Return (X, Y) of the center of cell containing provided text 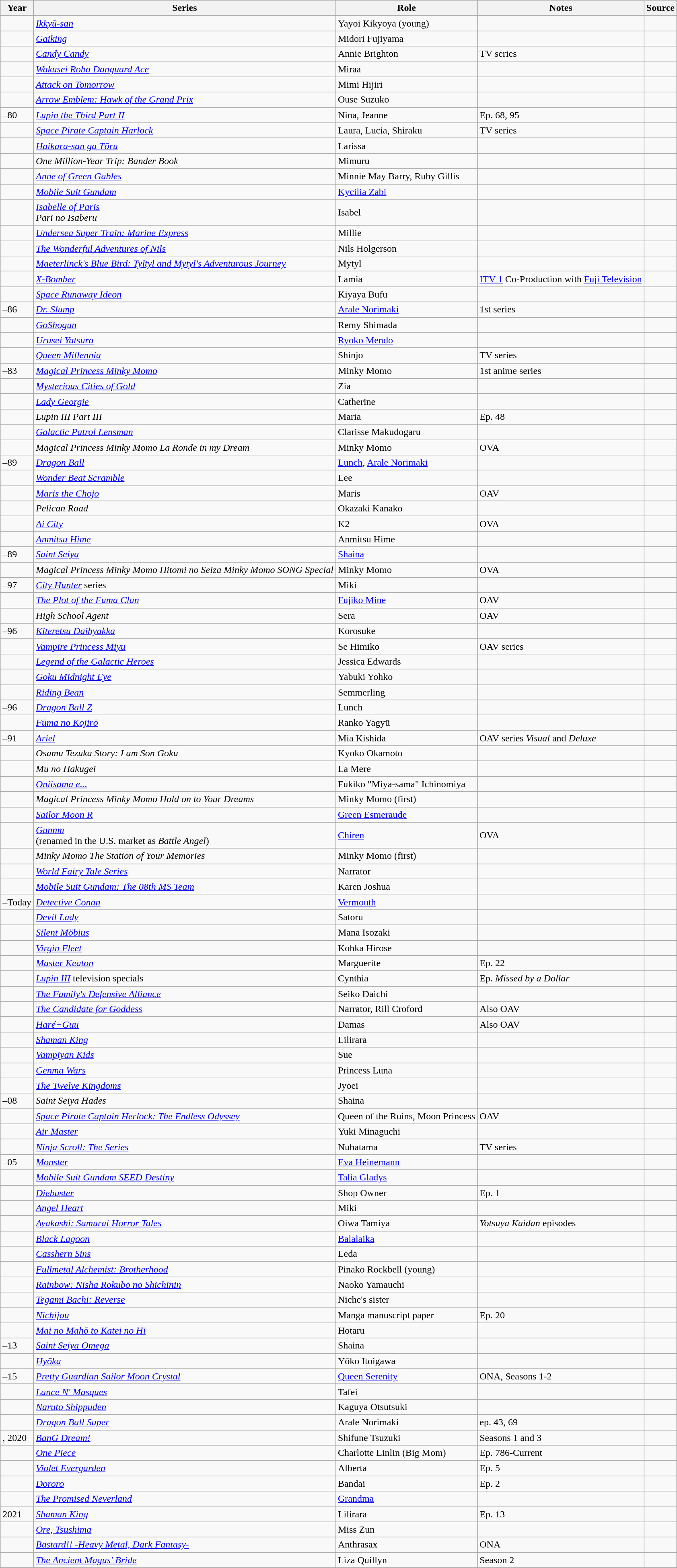
Chiren (406, 835)
Magical Princess Minky Momo Hold on to Your Dreams (184, 799)
Lady Georgie (184, 401)
Lupin III Part III (184, 417)
Mimuru (406, 161)
Princess Luna (406, 1070)
Space Pirate Captain Herlock: The Endless Odyssey (184, 1116)
Season 2 (561, 1560)
Green Esmeraude (406, 815)
Ep. 5 (561, 1468)
High School Agent (184, 616)
–15 (17, 1376)
Seasons 1 and 3 (561, 1437)
Maris (406, 493)
Vermouth (406, 902)
The Promised Neverland (184, 1499)
Fujiko Mine (406, 600)
Semmerling (406, 692)
Clarisse Makudogaru (406, 432)
Se Himiko (406, 646)
Vampiyan Kids (184, 1055)
Maeterlinck's Blue Bird: Tyltyl and Mytyl's Adventurous Journey (184, 264)
Shifune Tsuzuki (406, 1437)
Lamia (406, 279)
Nils Holgerson (406, 248)
Magical Princess Minky Momo (184, 371)
Ep. 20 (561, 1315)
Millie (406, 233)
Detective Conan (184, 902)
Nubatama (406, 1147)
Virgin Fleet (184, 948)
Balalaika (406, 1239)
One Piece (184, 1453)
Silent Möbius (184, 932)
Ouse Suzuko (406, 100)
Undersea Super Train: Marine Express (184, 233)
Devil Lady (184, 917)
Mana Isozaki (406, 932)
Korosuke (406, 631)
Yayoi Kikyoya (young) (406, 23)
Minnie May Barry, Ruby Gillis (406, 176)
Saint Seiya Omega (184, 1346)
Miss Zun (406, 1529)
Dragon Ball Z (184, 708)
2021 (17, 1514)
Dr. Slump (184, 310)
City Hunter series (184, 585)
Ninja Scroll: The Series (184, 1147)
Queen Millennia (184, 355)
Pinako Rockbell (young) (406, 1269)
Kohka Hirose (406, 948)
Mia Kishida (406, 738)
Gunnm(renamed in the U.S. market as Battle Angel) (184, 835)
Ranko Yagyū (406, 723)
–86 (17, 310)
Satoru (406, 917)
Saint Seiya (184, 554)
Mobile Suit Gundam (184, 192)
Alberta (406, 1468)
Saint Seiya Hades (184, 1101)
Ep. 22 (561, 963)
1st anime series (561, 371)
ITV 1 Co-Production with Fuji Television (561, 279)
Galactic Patrol Lensman (184, 432)
Ikkyū-san (184, 23)
Lupin the Third Part II (184, 115)
Kiyaya Bufu (406, 294)
Nina, Jeanne (406, 115)
Leda (406, 1254)
Violet Evergarden (184, 1468)
Attack on Tomorrow (184, 84)
Narrator, Rill Croford (406, 1009)
Fukiko "Miya-sama" Ichinomiya (406, 784)
Annie Brighton (406, 54)
Shop Owner (406, 1193)
Series (184, 8)
Ayakashi: Samurai Horror Tales (184, 1223)
OAV series (561, 646)
Ep. 1 (561, 1193)
Bandai (406, 1484)
Space Pirate Captain Harlock (184, 130)
World Fairy Tale Series (184, 871)
Magical Princess Minky Momo Hitomi no Seiza Minky Momo SONG Special (184, 570)
Angel Heart (184, 1208)
–83 (17, 371)
Ryoko Mendo (406, 340)
Maria (406, 417)
OAV series Visual and Deluxe (561, 738)
The Ancient Magus' Bride (184, 1560)
X-Bomber (184, 279)
Naoko Yamauchi (406, 1285)
Yotsuya Kaidan episodes (561, 1223)
Charlotte Linlin (Big Mom) (406, 1453)
The Plot of the Fuma Clan (184, 600)
Minky Momo The Station of Your Memories (184, 856)
–05 (17, 1162)
Haré+Guu (184, 1024)
Dragon Ball Super (184, 1422)
Narrator (406, 871)
Haikara-san ga Tōru (184, 146)
Magical Princess Minky Momo La Ronde in my Dream (184, 447)
Grandma (406, 1499)
Ep. 13 (561, 1514)
–91 (17, 738)
Diebuster (184, 1193)
Anthrasax (406, 1545)
–97 (17, 585)
Karen Joshua (406, 887)
Lee (406, 478)
Damas (406, 1024)
Niche's sister (406, 1300)
Mu no Hakugei (184, 769)
Riding Bean (184, 692)
Ep. 48 (561, 417)
Genma Wars (184, 1070)
Fūma no Kojirō (184, 723)
Sailor Moon R (184, 815)
Yuki Minaguchi (406, 1131)
–80 (17, 115)
Ore, Tsushima (184, 1529)
Manga manuscript paper (406, 1315)
Isabel (406, 212)
Black Lagoon (184, 1239)
BanG Dream! (184, 1437)
Hotaru (406, 1330)
GoShogun (184, 325)
Jessica Edwards (406, 661)
Vampire Princess Miyu (184, 646)
Space Runaway Ideon (184, 294)
ONA (561, 1545)
The Family's Defensive Alliance (184, 994)
Mysterious Cities of Gold (184, 386)
Cynthia (406, 979)
ONA, Seasons 1-2 (561, 1376)
Source (661, 8)
Seiko Daichi (406, 994)
Talia Gladys (406, 1177)
Ep. Missed by a Dollar (561, 979)
Notes (561, 8)
Lunch (406, 708)
Candy Candy (184, 54)
Kaguya Ōtsutsuki (406, 1407)
Gaiking (184, 39)
Zia (406, 386)
The Wonderful Adventures of Nils (184, 248)
Osamu Tezuka Story: I am Son Goku (184, 753)
Ai City (184, 524)
Okazaki Kanako (406, 509)
Jyoei (406, 1086)
The Twelve Kingdoms (184, 1086)
Sera (406, 616)
Yōko Itoigawa (406, 1361)
Mobile Suit Gundam SEED Destiny (184, 1177)
, 2020 (17, 1437)
Wonder Beat Scramble (184, 478)
Naruto Shippuden (184, 1407)
Lunch, Arale Norimaki (406, 463)
K2 (406, 524)
Remy Shimada (406, 325)
Rainbow: Nisha Rokubō no Shichinin (184, 1285)
Legend of the Galactic Heroes (184, 661)
Bastard!! -Heavy Metal, Dark Fantasy- (184, 1545)
Monster (184, 1162)
Maris the Chojo (184, 493)
Ep. 2 (561, 1484)
Air Master (184, 1131)
Master Keaton (184, 963)
Ep. 68, 95 (561, 115)
Oiwa Tamiya (406, 1223)
Kyoko Okamoto (406, 753)
Tegami Bachi: Reverse (184, 1300)
Mytyl (406, 264)
Role (406, 8)
Mobile Suit Gundam: The 08th MS Team (184, 887)
Goku Midnight Eye (184, 677)
Ariel (184, 738)
Isabelle of ParisPari no Isaberu (184, 212)
Mimi Hijiri (406, 84)
Eva Heinemann (406, 1162)
Yabuki Yohko (406, 677)
Hyōka (184, 1361)
Wakusei Robo Danguard Ace (184, 69)
Fullmetal Alchemist: Brotherhood (184, 1269)
Liza Quillyn (406, 1560)
Larissa (406, 146)
–08 (17, 1101)
Ep. 786-Current (561, 1453)
–13 (17, 1346)
Midori Fujiyama (406, 39)
Anne of Green Gables (184, 176)
Tafei (406, 1391)
Lupin III television specials (184, 979)
ep. 43, 69 (561, 1422)
Kycilia Zabi (406, 192)
Queen of the Ruins, Moon Princess (406, 1116)
La Mere (406, 769)
Lance N' Masques (184, 1391)
Mai no Mahō to Katei no Hi (184, 1330)
Urusei Yatsura (184, 340)
Casshern Sins (184, 1254)
Catherine (406, 401)
Queen Serenity (406, 1376)
Shinjo (406, 355)
Arrow Emblem: Hawk of the Grand Prix (184, 100)
Pretty Guardian Sailor Moon Crystal (184, 1376)
Dragon Ball (184, 463)
Year (17, 8)
Marguerite (406, 963)
1st series (561, 310)
Sue (406, 1055)
Pelican Road (184, 509)
Laura, Lucia, Shiraku (406, 130)
Oniisama e... (184, 784)
–Today (17, 902)
Dororo (184, 1484)
Kiteretsu Daihyakka (184, 631)
Nichijou (184, 1315)
Miraa (406, 69)
The Candidate for Goddess (184, 1009)
One Million-Year Trip: Bander Book (184, 161)
